Extract the [X, Y] coordinate from the center of the cell holding the provided text.  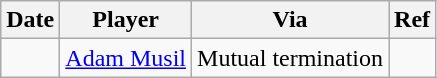
Mutual termination [290, 58]
Date [30, 20]
Ref [412, 20]
Via [290, 20]
Adam Musil [126, 58]
Player [126, 20]
